Find where the given text appears and provide that cell's center as [x, y] coordinate. 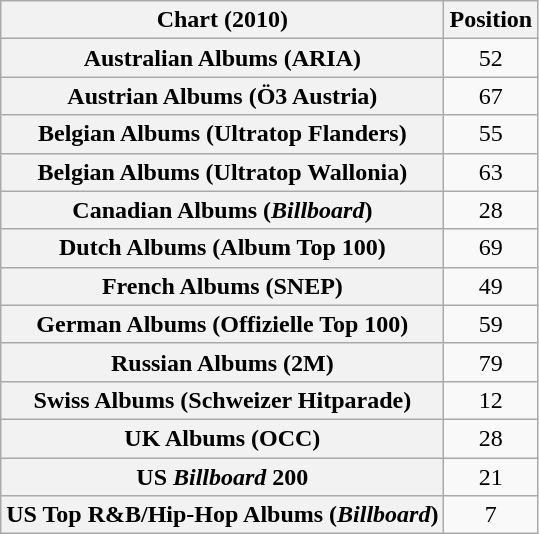
Russian Albums (2M) [222, 362]
67 [491, 96]
Canadian Albums (Billboard) [222, 210]
12 [491, 400]
US Top R&B/Hip-Hop Albums (Billboard) [222, 515]
Chart (2010) [222, 20]
German Albums (Offizielle Top 100) [222, 324]
UK Albums (OCC) [222, 438]
63 [491, 172]
Dutch Albums (Album Top 100) [222, 248]
52 [491, 58]
Belgian Albums (Ultratop Flanders) [222, 134]
59 [491, 324]
US Billboard 200 [222, 477]
French Albums (SNEP) [222, 286]
Austrian Albums (Ö3 Austria) [222, 96]
21 [491, 477]
Belgian Albums (Ultratop Wallonia) [222, 172]
79 [491, 362]
55 [491, 134]
49 [491, 286]
Australian Albums (ARIA) [222, 58]
69 [491, 248]
7 [491, 515]
Position [491, 20]
Swiss Albums (Schweizer Hitparade) [222, 400]
